Determine the [X, Y] coordinate at the center of the cell enclosing the given text.  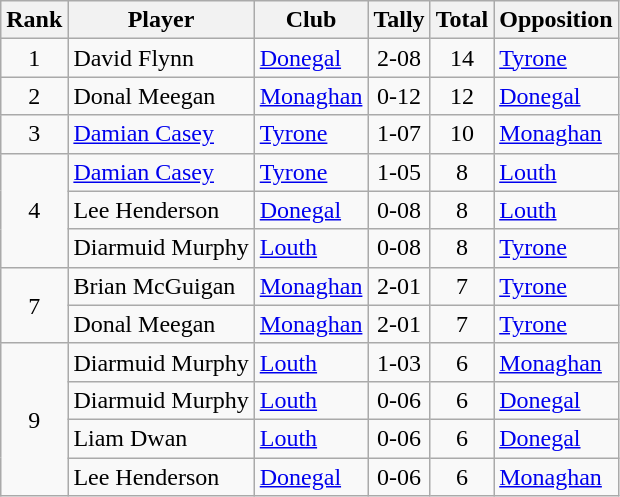
Liam Dwan [161, 438]
Player [161, 20]
3 [34, 134]
4 [34, 210]
Opposition [556, 20]
14 [462, 58]
2 [34, 96]
0-12 [399, 96]
12 [462, 96]
Club [311, 20]
1-07 [399, 134]
Tally [399, 20]
1-03 [399, 362]
9 [34, 419]
David Flynn [161, 58]
1 [34, 58]
Brian McGuigan [161, 286]
1-05 [399, 172]
Total [462, 20]
2-08 [399, 58]
Rank [34, 20]
10 [462, 134]
